Scan for the cell matching the given text and deliver its (X, Y) coordinate at center. 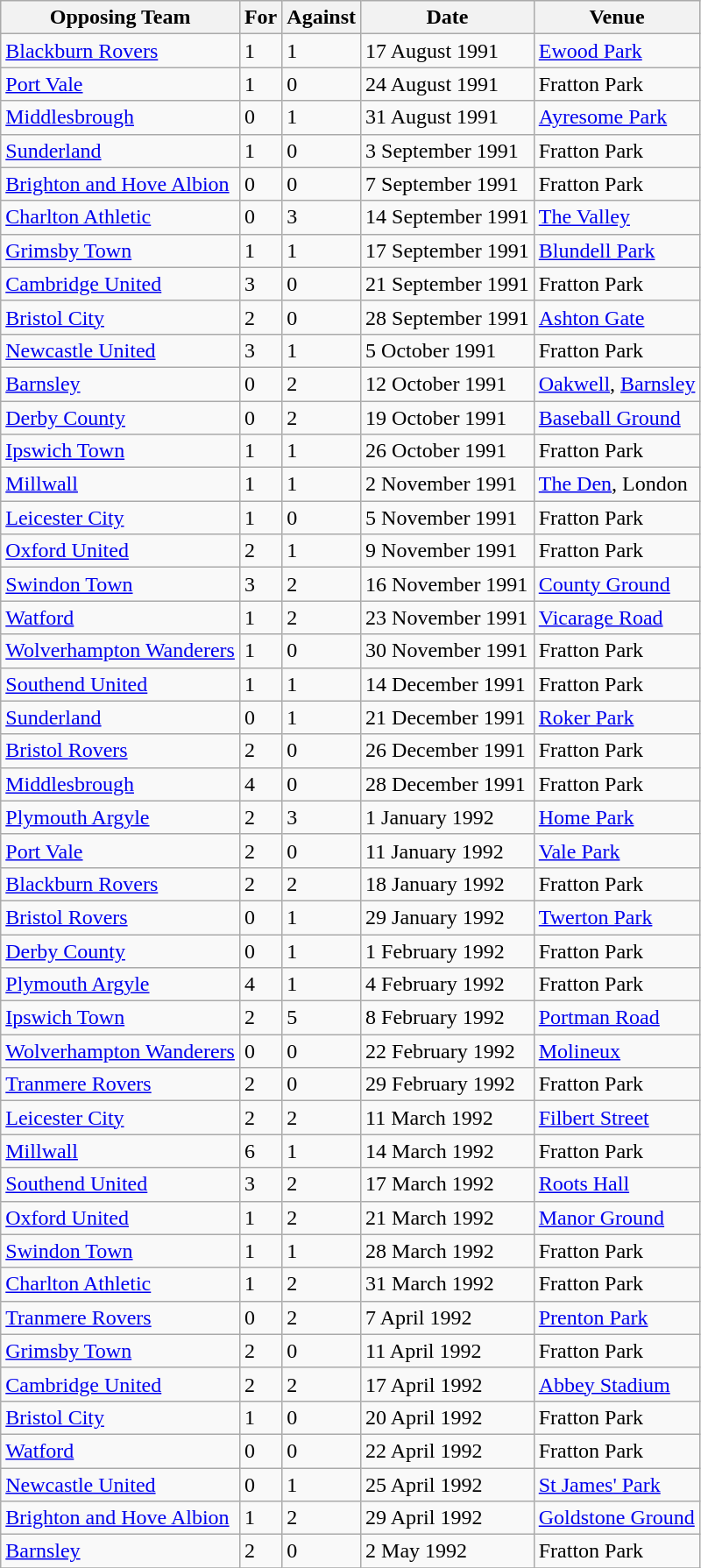
Venue (617, 18)
16 November 1991 (448, 584)
25 April 1992 (448, 1485)
Roots Hall (617, 1184)
30 November 1991 (448, 651)
28 March 1992 (448, 1251)
21 September 1991 (448, 284)
8 February 1992 (448, 1018)
7 September 1991 (448, 184)
1 January 1992 (448, 817)
5 November 1991 (448, 518)
For (260, 18)
Twerton Park (617, 917)
11 March 1992 (448, 1118)
28 September 1991 (448, 317)
26 October 1991 (448, 451)
Ashton Gate (617, 317)
Oakwell, Barnsley (617, 384)
St James' Park (617, 1485)
5 October 1991 (448, 350)
3 September 1991 (448, 151)
2 November 1991 (448, 484)
29 April 1992 (448, 1518)
Ayresome Park (617, 117)
18 January 1992 (448, 884)
1 February 1992 (448, 950)
Filbert Street (617, 1118)
Vale Park (617, 851)
23 November 1991 (448, 618)
11 January 1992 (448, 851)
Baseball Ground (617, 418)
Molineux (617, 1051)
Goldstone Ground (617, 1518)
29 February 1992 (448, 1084)
Prenton Park (617, 1317)
26 December 1991 (448, 751)
The Valley (617, 217)
Home Park (617, 817)
The Den, London (617, 484)
17 August 1991 (448, 51)
County Ground (617, 584)
22 February 1992 (448, 1051)
14 March 1992 (448, 1151)
14 December 1991 (448, 684)
5 (322, 1018)
31 August 1991 (448, 117)
9 November 1991 (448, 551)
4 February 1992 (448, 985)
Abbey Stadium (617, 1384)
Date (448, 18)
22 April 1992 (448, 1451)
2 May 1992 (448, 1551)
21 March 1992 (448, 1218)
28 December 1991 (448, 784)
11 April 1992 (448, 1351)
6 (260, 1151)
12 October 1991 (448, 384)
Vicarage Road (617, 618)
Against (322, 18)
Ewood Park (617, 51)
Opposing Team (121, 18)
24 August 1991 (448, 84)
20 April 1992 (448, 1417)
14 September 1991 (448, 217)
17 March 1992 (448, 1184)
Blundell Park (617, 251)
Portman Road (617, 1018)
19 October 1991 (448, 418)
17 April 1992 (448, 1384)
29 January 1992 (448, 917)
21 December 1991 (448, 717)
Manor Ground (617, 1218)
Roker Park (617, 717)
7 April 1992 (448, 1317)
31 March 1992 (448, 1284)
17 September 1991 (448, 251)
